Find where the given text appears and provide that cell's center as [x, y] coordinate. 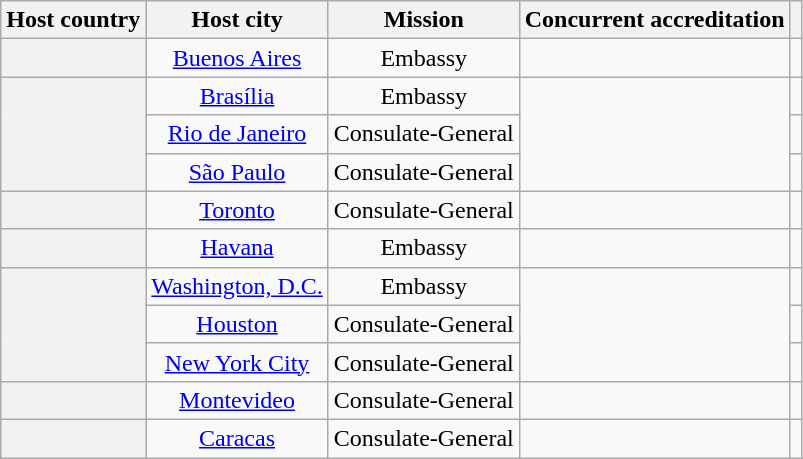
Mission [424, 20]
Houston [237, 324]
Montevideo [237, 400]
Host city [237, 20]
Buenos Aires [237, 58]
Toronto [237, 210]
Rio de Janeiro [237, 134]
Brasília [237, 96]
Concurrent accreditation [654, 20]
Washington, D.C. [237, 286]
Host country [74, 20]
Havana [237, 248]
Caracas [237, 438]
São Paulo [237, 172]
New York City [237, 362]
